From the cell containing the given text, extract its center point as [X, Y] coordinate. 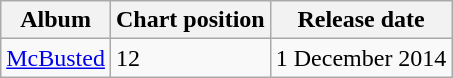
Release date [361, 20]
Chart position [190, 20]
12 [190, 58]
1 December 2014 [361, 58]
Album [56, 20]
McBusted [56, 58]
